Provide the [X, Y] coordinate of the cell's center where the given text is located.  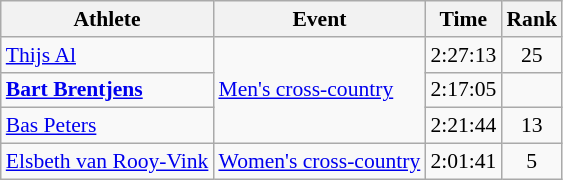
Time [463, 19]
2:01:41 [463, 162]
5 [532, 162]
Women's cross-country [319, 162]
Event [319, 19]
13 [532, 126]
2:21:44 [463, 126]
Bas Peters [108, 126]
Men's cross-country [319, 90]
25 [532, 55]
Elsbeth van Rooy-Vink [108, 162]
Thijs Al [108, 55]
Bart Brentjens [108, 90]
2:27:13 [463, 55]
2:17:05 [463, 90]
Rank [532, 19]
Athlete [108, 19]
